For the text-containing cell, return its midpoint in [X, Y] coordinate format. 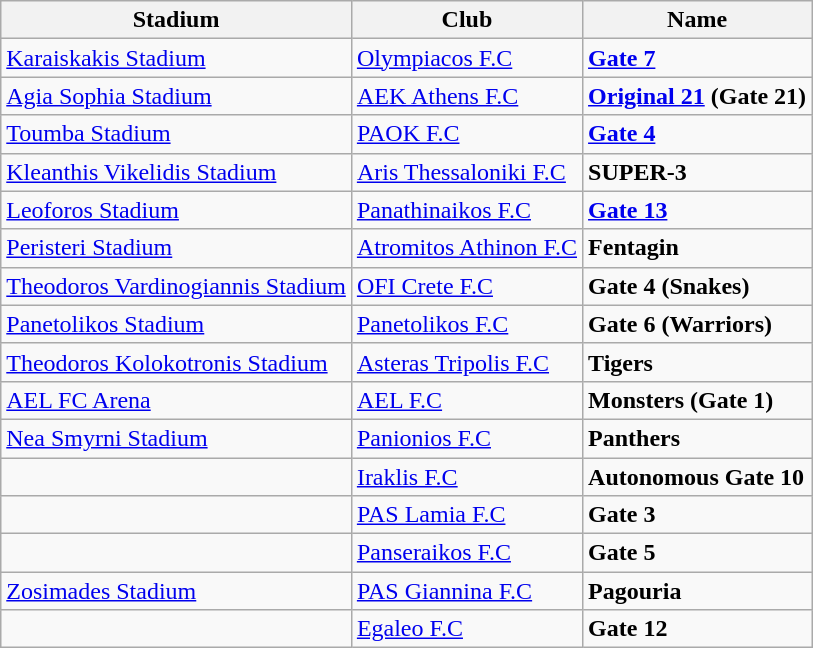
Karaiskakis Stadium [176, 58]
Gate 6 (Warriors) [698, 324]
PAS Giannina F.C [466, 591]
Autonomous Gate 10 [698, 477]
AEL FC Arena [176, 400]
Panseraikos F.C [466, 553]
Stadium [176, 20]
Peristeri Stadium [176, 248]
Iraklis F.C [466, 477]
Pagouria [698, 591]
Gate 3 [698, 515]
Original 21 (Gate 21) [698, 96]
OFI Crete F.C [466, 286]
Gate 4 (Snakes) [698, 286]
Panetolikos Stadium [176, 324]
Panathinaikos F.C [466, 210]
Egaleo F.C [466, 629]
Nea Smyrni Stadium [176, 438]
PAOK F.C [466, 134]
Atromitos Athinon F.C [466, 248]
Fentagin [698, 248]
Leoforos Stadium [176, 210]
Gate 5 [698, 553]
Gate 12 [698, 629]
Name [698, 20]
Gate 13 [698, 210]
SUPER-3 [698, 172]
Theodoros Kolokotronis Stadium [176, 362]
Tigers [698, 362]
Theodoros Vardinogiannis Stadium [176, 286]
Gate 7 [698, 58]
Olympiacos F.C [466, 58]
Toumba Stadium [176, 134]
Aris Thessaloniki F.C [466, 172]
Panionios F.C [466, 438]
Panetolikos F.C [466, 324]
Kleanthis Vikelidis Stadium [176, 172]
AEK Athens F.C [466, 96]
AEL F.C [466, 400]
Gate 4 [698, 134]
Agia Sophia Stadium [176, 96]
Panthers [698, 438]
Zosimades Stadium [176, 591]
PAS Lamia F.C [466, 515]
Asteras Tripolis F.C [466, 362]
Club [466, 20]
Monsters (Gate 1) [698, 400]
